Identify which cell holds the provided text, then report its [x, y] central coordinate. 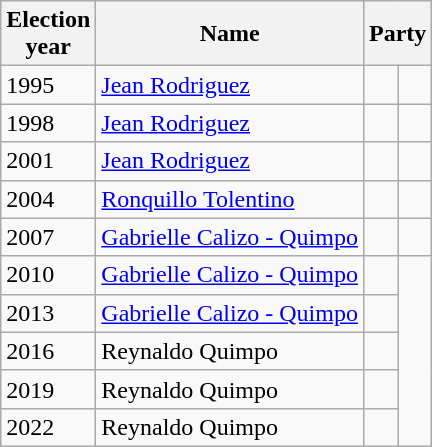
2004 [48, 199]
2001 [48, 161]
2010 [48, 275]
2016 [48, 351]
1995 [48, 85]
1998 [48, 123]
2007 [48, 237]
Ronquillo Tolentino [230, 199]
2019 [48, 389]
Electionyear [48, 34]
2013 [48, 313]
2022 [48, 427]
Party [397, 34]
Name [230, 34]
